Locate the cell with the specified text and output its (x, y) center coordinate. 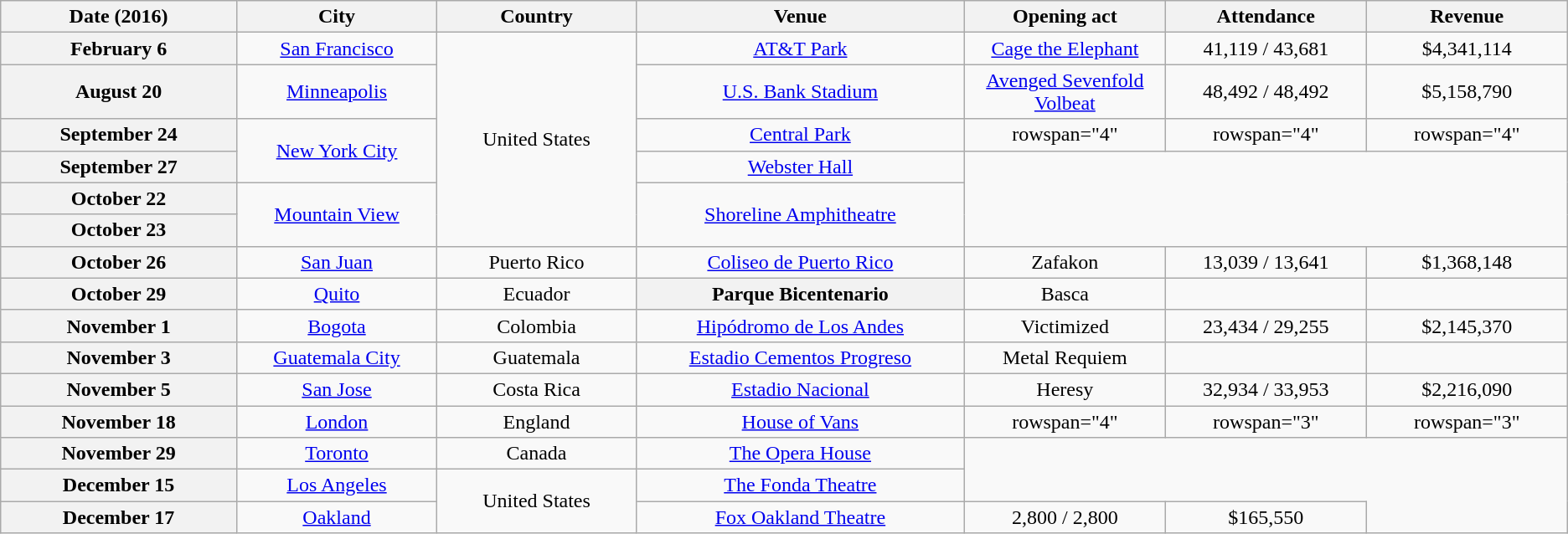
$2,216,090 (1467, 389)
Ecuador (537, 294)
City (337, 17)
October 29 (119, 294)
Zafakon (1065, 262)
England (537, 421)
September 27 (119, 167)
Bogota (337, 326)
Los Angeles (337, 485)
41,119 / 43,681 (1266, 49)
Heresy (1065, 389)
October 23 (119, 230)
House of Vans (800, 421)
Costa Rica (537, 389)
Quito (337, 294)
$4,341,114 (1467, 49)
San Jose (337, 389)
November 18 (119, 421)
Estadio Nacional (800, 389)
32,934 / 33,953 (1266, 389)
$165,550 (1266, 517)
Colombia (537, 326)
November 5 (119, 389)
23,434 / 29,255 (1266, 326)
Minneapolis (337, 92)
Central Park (800, 135)
Victimized (1065, 326)
AT&T Park (800, 49)
48,492 / 48,492 (1266, 92)
Cage the Elephant (1065, 49)
October 22 (119, 198)
Avenged SevenfoldVolbeat (1065, 92)
New York City (337, 151)
Puerto Rico (537, 262)
Venue (800, 17)
The Fonda Theatre (800, 485)
13,039 / 13,641 (1266, 262)
Oakland (337, 517)
The Opera House (800, 454)
Parque Bicentenario (800, 294)
$5,158,790 (1467, 92)
Opening act (1065, 17)
Fox Oakland Theatre (800, 517)
August 20 (119, 92)
February 6 (119, 49)
Metal Requiem (1065, 357)
Country (537, 17)
2,800 / 2,800 (1065, 517)
November 29 (119, 454)
Hipódromo de Los Andes (800, 326)
Webster Hall (800, 167)
Canada (537, 454)
Guatemala (537, 357)
Estadio Cementos Progreso (800, 357)
Guatemala City (337, 357)
December 17 (119, 517)
San Juan (337, 262)
December 15 (119, 485)
Date (2016) (119, 17)
San Francisco (337, 49)
Attendance (1266, 17)
October 26 (119, 262)
Toronto (337, 454)
$1,368,148 (1467, 262)
Mountain View (337, 214)
$2,145,370 (1467, 326)
September 24 (119, 135)
November 1 (119, 326)
Basca (1065, 294)
November 3 (119, 357)
London (337, 421)
Revenue (1467, 17)
U.S. Bank Stadium (800, 92)
Shoreline Amphitheatre (800, 214)
Coliseo de Puerto Rico (800, 262)
